Locate the cell with the specified text and output its (X, Y) center coordinate. 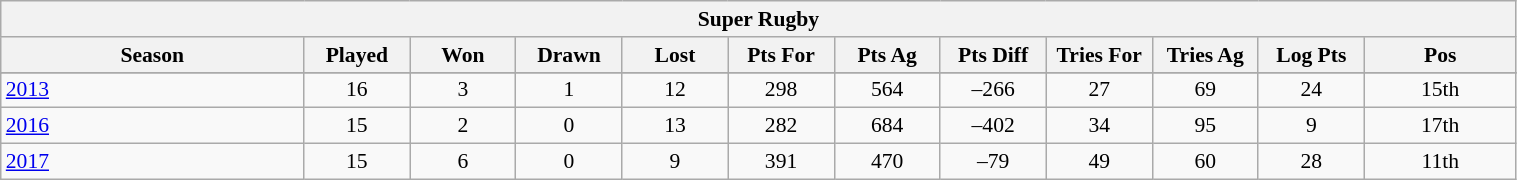
17th (1440, 126)
2013 (152, 90)
Lost (675, 55)
15th (1440, 90)
12 (675, 90)
3 (463, 90)
298 (781, 90)
2017 (152, 162)
Super Rugby (758, 19)
391 (781, 162)
34 (1099, 126)
Tries For (1099, 55)
1 (569, 90)
Pts Diff (993, 55)
–266 (993, 90)
Pts For (781, 55)
–79 (993, 162)
16 (357, 90)
Won (463, 55)
6 (463, 162)
11th (1440, 162)
95 (1205, 126)
564 (887, 90)
684 (887, 126)
Pos (1440, 55)
Played (357, 55)
2 (463, 126)
60 (1205, 162)
24 (1311, 90)
Log Pts (1311, 55)
27 (1099, 90)
49 (1099, 162)
Tries Ag (1205, 55)
470 (887, 162)
13 (675, 126)
Drawn (569, 55)
Pts Ag (887, 55)
69 (1205, 90)
28 (1311, 162)
Season (152, 55)
2016 (152, 126)
282 (781, 126)
–402 (993, 126)
